Capture the cell that displays the provided text and extract its (x, y) central coordinate. 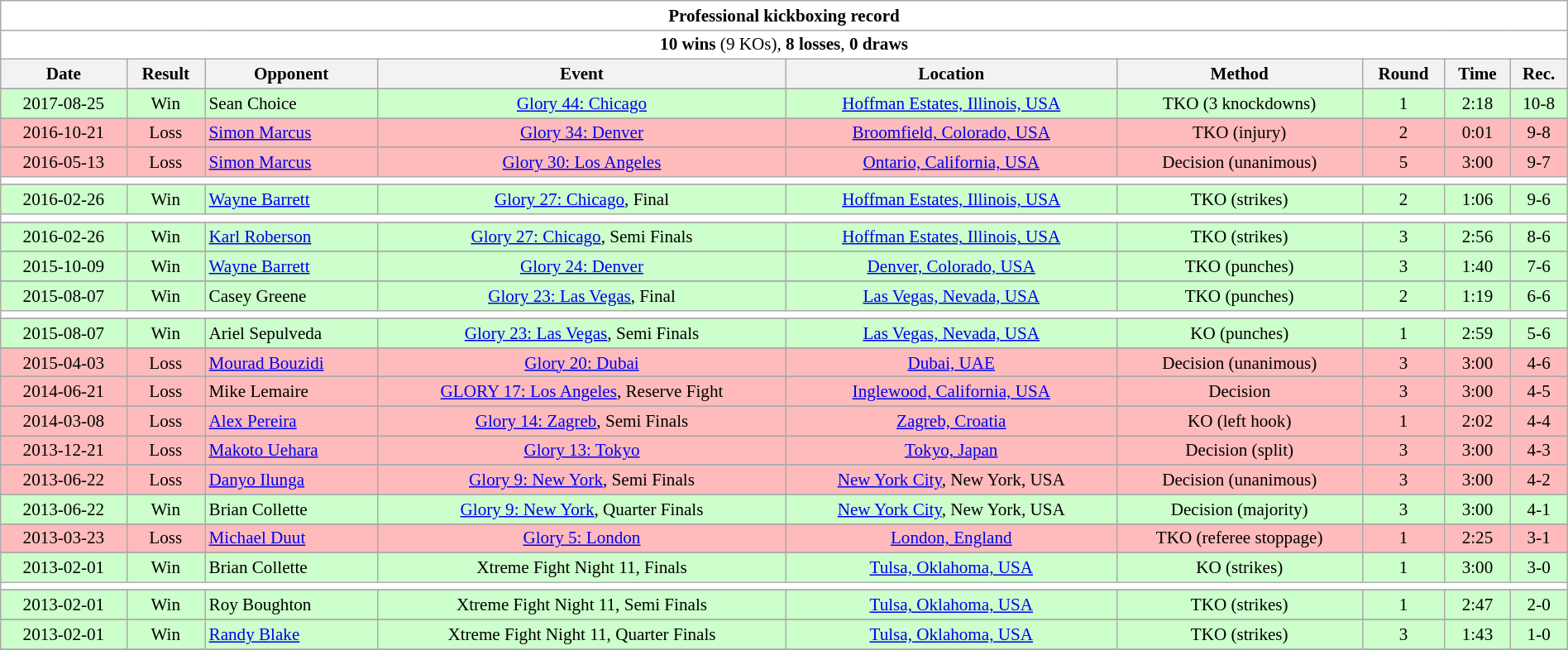
Opponent (291, 74)
3-0 (1538, 567)
3-1 (1538, 538)
London, England (951, 538)
Danyo Ilunga (291, 480)
Randy Blake (291, 633)
1-0 (1538, 633)
Mourad Bouzidi (291, 362)
Casey Greene (291, 296)
Glory 24: Denver (582, 266)
4-5 (1538, 392)
4-3 (1538, 450)
8-6 (1538, 237)
Date (64, 74)
Location (951, 74)
2:56 (1477, 237)
2016-05-13 (64, 162)
2013-03-23 (64, 538)
Zagreb, Croatia (951, 420)
6-6 (1538, 296)
TKO (3 knockdowns) (1239, 103)
9-6 (1538, 198)
4-2 (1538, 480)
Time (1477, 74)
1:43 (1477, 633)
Glory 9: New York, Quarter Finals (582, 509)
10 wins (9 KOs), 8 losses, 0 draws (784, 45)
Glory 23: Las Vegas, Final (582, 296)
Glory 23: Las Vegas, Semi Finals (582, 332)
2013-12-21 (64, 450)
Glory 20: Dubai (582, 362)
Denver, Colorado, USA (951, 266)
GLORY 17: Los Angeles, Reserve Fight (582, 392)
Glory 30: Los Angeles (582, 162)
Glory 9: New York, Semi Finals (582, 480)
2017-08-25 (64, 103)
Tokyo, Japan (951, 450)
Method (1239, 74)
Glory 13: Tokyo (582, 450)
Glory 27: Chicago, Final (582, 198)
Glory 14: Zagreb, Semi Finals (582, 420)
TKO (referee stoppage) (1239, 538)
10-8 (1538, 103)
2:18 (1477, 103)
2015-04-03 (64, 362)
KO (strikes) (1239, 567)
4-1 (1538, 509)
0:01 (1477, 132)
KO (left hook) (1239, 420)
Xtreme Fight Night 11, Finals (582, 567)
TKO (injury) (1239, 132)
Dubai, UAE (951, 362)
KO (punches) (1239, 332)
Makoto Uehara (291, 450)
2014-06-21 (64, 392)
Alex Pereira (291, 420)
Roy Boughton (291, 605)
Glory 5: London (582, 538)
2015-10-09 (64, 266)
Karl Roberson (291, 237)
Round (1403, 74)
9-7 (1538, 162)
2:25 (1477, 538)
2016-10-21 (64, 132)
Decision (split) (1239, 450)
1:06 (1477, 198)
1:19 (1477, 296)
2-0 (1538, 605)
4-6 (1538, 362)
Glory 27: Chicago, Semi Finals (582, 237)
Ariel Sepulveda (291, 332)
4-4 (1538, 420)
7-6 (1538, 266)
Michael Duut (291, 538)
2:59 (1477, 332)
2014-03-08 (64, 420)
1:40 (1477, 266)
Sean Choice (291, 103)
Decision (1239, 392)
2:02 (1477, 420)
Event (582, 74)
Mike Lemaire (291, 392)
9-8 (1538, 132)
Xtreme Fight Night 11, Semi Finals (582, 605)
Ontario, California, USA (951, 162)
Rec. (1538, 74)
Result (165, 74)
Decision (majority) (1239, 509)
Glory 34: Denver (582, 132)
Professional kickboxing record (784, 15)
Broomfield, Colorado, USA (951, 132)
2:47 (1477, 605)
Glory 44: Chicago (582, 103)
5 (1403, 162)
Inglewood, California, USA (951, 392)
Xtreme Fight Night 11, Quarter Finals (582, 633)
5-6 (1538, 332)
